Output the [X, Y] coordinate of the center of the cell containing the given text.  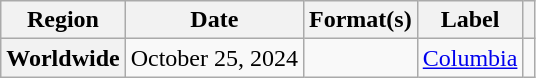
Columbia [470, 58]
October 25, 2024 [214, 58]
Date [214, 20]
Format(s) [361, 20]
Worldwide [63, 58]
Label [470, 20]
Region [63, 20]
